Scan for the cell matching the given text and deliver its (x, y) coordinate at center. 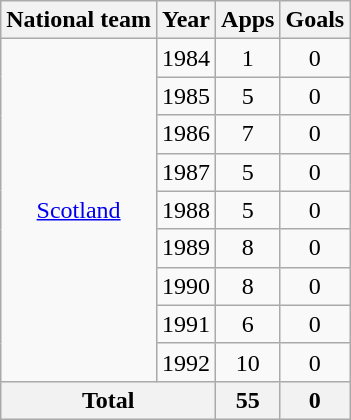
1987 (186, 172)
1990 (186, 286)
1989 (186, 248)
1 (248, 58)
Scotland (79, 210)
Total (108, 400)
1991 (186, 324)
1984 (186, 58)
Goals (315, 20)
1985 (186, 96)
6 (248, 324)
Apps (248, 20)
10 (248, 362)
55 (248, 400)
1986 (186, 134)
1988 (186, 210)
Year (186, 20)
National team (79, 20)
7 (248, 134)
1992 (186, 362)
